Scan for the cell matching the given text and deliver its [X, Y] coordinate at center. 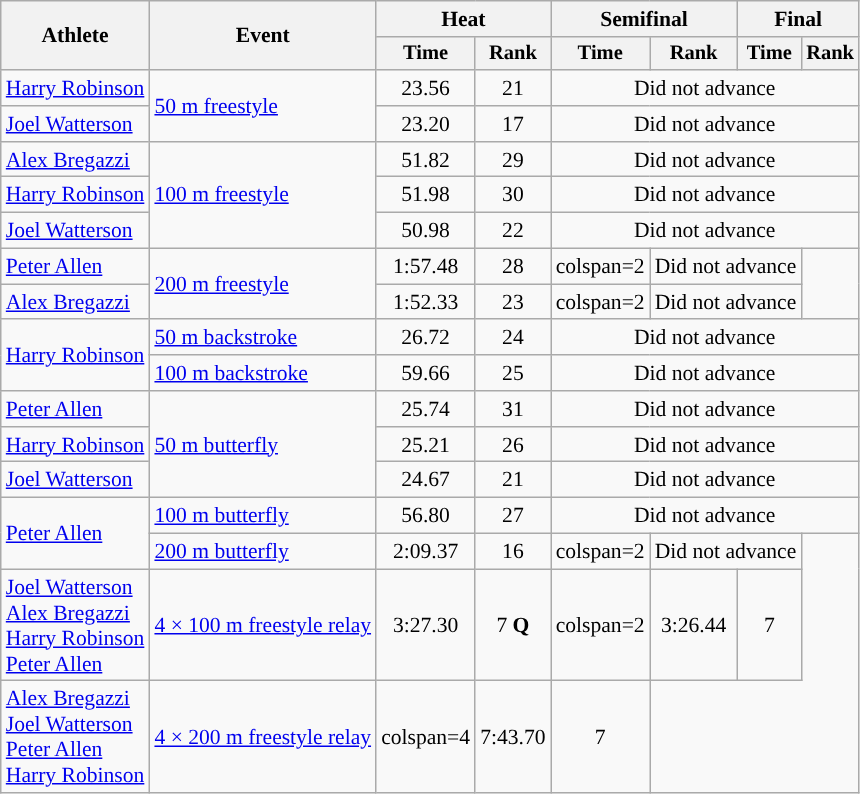
50 m backstroke [262, 338]
Final [798, 19]
50 m freestyle [262, 106]
3:27.30 [426, 625]
51.82 [426, 160]
26 [512, 445]
7 Q [512, 625]
24.67 [426, 480]
30 [512, 195]
22 [512, 231]
29 [512, 160]
50 m butterfly [262, 444]
56.80 [426, 516]
Heat [464, 19]
59.66 [426, 373]
200 m freestyle [262, 284]
3:26.44 [694, 625]
7:43.70 [512, 737]
23 [512, 302]
25.21 [426, 445]
200 m butterfly [262, 552]
100 m backstroke [262, 373]
23.20 [426, 124]
Joel WattersonAlex BregazziHarry RobinsonPeter Allen [76, 625]
25 [512, 373]
24 [512, 338]
50.98 [426, 231]
26.72 [426, 338]
100 m butterfly [262, 516]
1:52.33 [426, 302]
Semifinal [644, 19]
31 [512, 409]
Athlete [76, 36]
1:57.48 [426, 267]
27 [512, 516]
16 [512, 552]
Event [262, 36]
4 × 200 m freestyle relay [262, 737]
28 [512, 267]
25.74 [426, 409]
4 × 100 m freestyle relay [262, 625]
100 m freestyle [262, 196]
Alex BregazziJoel WattersonPeter AllenHarry Robinson [76, 737]
2:09.37 [426, 552]
17 [512, 124]
51.98 [426, 195]
23.56 [426, 88]
colspan=4 [426, 737]
